Locate the cell with the specified text and output its [x, y] center coordinate. 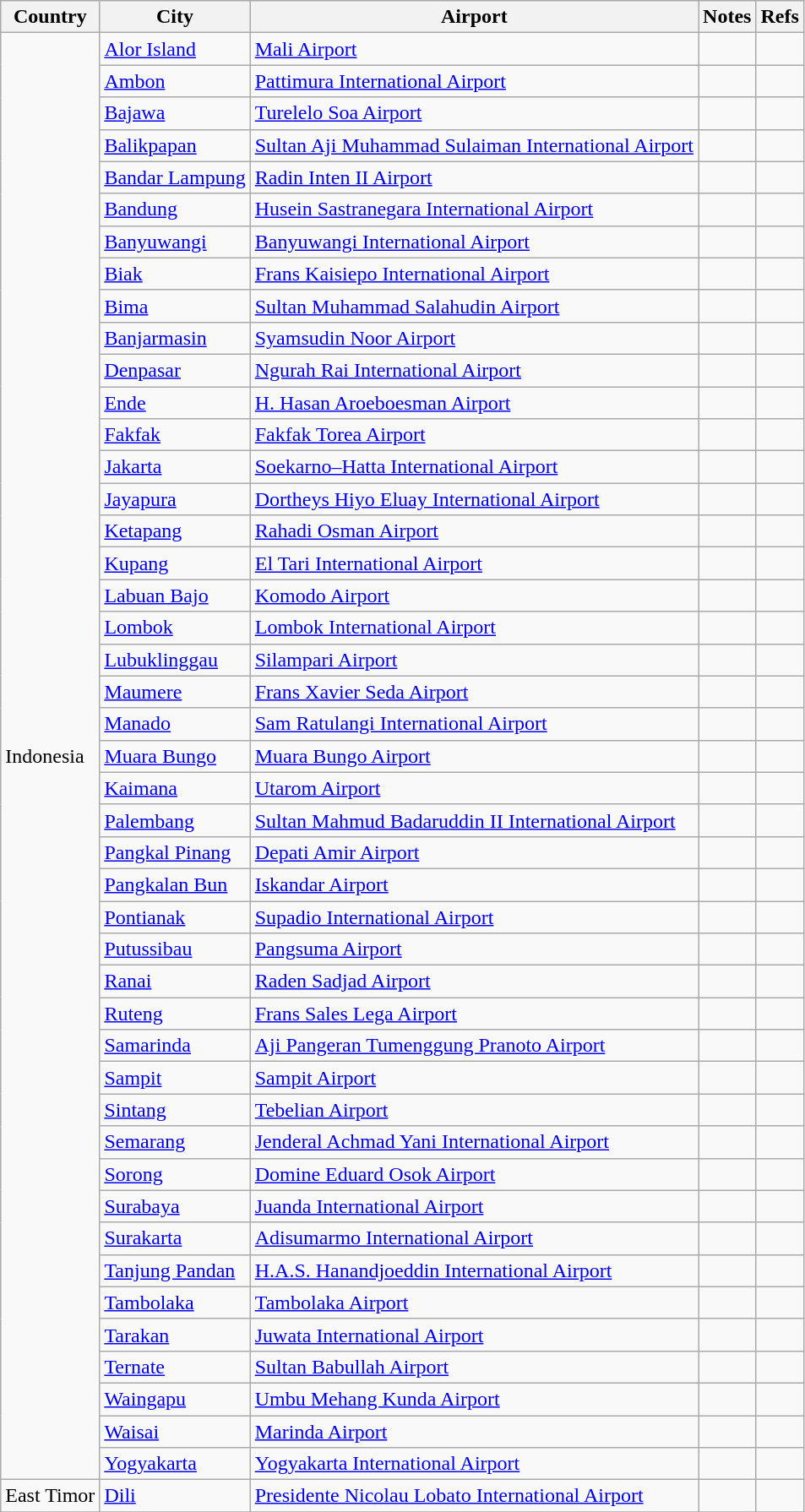
Airport [474, 17]
Denpasar [175, 370]
Bima [175, 306]
Supadio International Airport [474, 916]
Ambon [175, 81]
Muara Bungo [175, 756]
Umbu Mehang Kunda Airport [474, 1399]
Bandung [175, 209]
Bandar Lampung [175, 177]
Alor Island [175, 49]
Utarom Airport [474, 788]
Sorong [175, 1174]
Sampit Airport [474, 1078]
Tambolaka Airport [474, 1303]
Mali Airport [474, 49]
Pontianak [175, 916]
Refs [780, 17]
Fakfak [175, 435]
Waisai [175, 1432]
Ketapang [175, 531]
Aji Pangeran Tumenggung Pranoto Airport [474, 1046]
City [175, 17]
Muara Bungo Airport [474, 756]
Frans Kaisiepo International Airport [474, 274]
Biak [175, 274]
Maumere [175, 692]
Juwata International Airport [474, 1335]
Depati Amir Airport [474, 852]
Sintang [175, 1110]
Pattimura International Airport [474, 81]
Semarang [175, 1142]
Tarakan [175, 1335]
Frans Sales Lega Airport [474, 1014]
Kupang [175, 563]
Sam Ratulangi International Airport [474, 724]
Surabaya [175, 1206]
Domine Eduard Osok Airport [474, 1174]
Fakfak Torea Airport [474, 435]
Komodo Airport [474, 596]
Notes [727, 17]
Manado [175, 724]
Waingapu [175, 1399]
Tambolaka [175, 1303]
Country [51, 17]
Ruteng [175, 1014]
Adisumarmo International Airport [474, 1238]
Sultan Mahmud Badaruddin II International Airport [474, 820]
Soekarno–Hatta International Airport [474, 467]
Lubuklinggau [175, 660]
El Tari International Airport [474, 563]
Tebelian Airport [474, 1110]
Turelelo Soa Airport [474, 113]
Syamsudin Noor Airport [474, 338]
Kaimana [175, 788]
Raden Sadjad Airport [474, 982]
Ternate [175, 1367]
Sampit [175, 1078]
Pangkalan Bun [175, 884]
Jenderal Achmad Yani International Airport [474, 1142]
Surakarta [175, 1238]
Pangsuma Airport [474, 949]
Bajawa [175, 113]
Lombok [175, 628]
Tanjung Pandan [175, 1270]
H. Hasan Aroeboesman Airport [474, 403]
Sultan Aji Muhammad Sulaiman International Airport [474, 145]
Yogyakarta [175, 1464]
Jakarta [175, 467]
Rahadi Osman Airport [474, 531]
Iskandar Airport [474, 884]
H.A.S. Hanandjoeddin International Airport [474, 1270]
Jayapura [175, 499]
Indonesia [51, 757]
Sultan Babullah Airport [474, 1367]
Presidente Nicolau Lobato International Airport [474, 1496]
Putussibau [175, 949]
Frans Xavier Seda Airport [474, 692]
Marinda Airport [474, 1432]
Ranai [175, 982]
Banjarmasin [175, 338]
Banyuwangi International Airport [474, 242]
Sultan Muhammad Salahudin Airport [474, 306]
Labuan Bajo [175, 596]
Pangkal Pinang [175, 852]
Ngurah Rai International Airport [474, 370]
Juanda International Airport [474, 1206]
Banyuwangi [175, 242]
Palembang [175, 820]
Ende [175, 403]
Balikpapan [175, 145]
Samarinda [175, 1046]
Dortheys Hiyo Eluay International Airport [474, 499]
Yogyakarta International Airport [474, 1464]
Dili [175, 1496]
Lombok International Airport [474, 628]
East Timor [51, 1496]
Husein Sastranegara International Airport [474, 209]
Silampari Airport [474, 660]
Radin Inten II Airport [474, 177]
